Locate the cell with the specified text and output its [x, y] center coordinate. 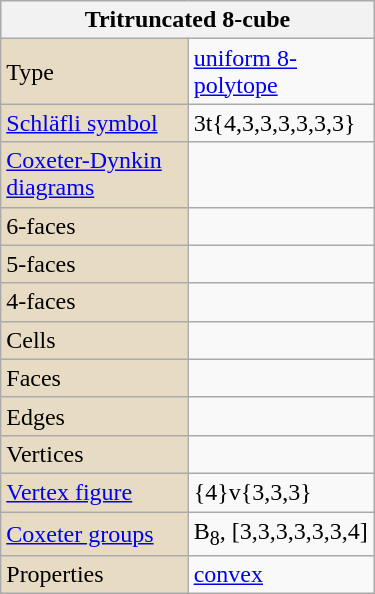
5-faces [94, 264]
Schläfli symbol [94, 123]
Coxeter groups [94, 534]
4-faces [94, 302]
6-faces [94, 226]
Type [94, 72]
uniform 8-polytope [281, 72]
Vertex figure [94, 492]
Properties [94, 575]
Tritruncated 8-cube [188, 20]
B8, [3,3,3,3,3,3,4] [281, 534]
Edges [94, 416]
Coxeter-Dynkin diagrams [94, 174]
Vertices [94, 454]
Cells [94, 340]
3t{4,3,3,3,3,3,3} [281, 123]
convex [281, 575]
{4}v{3,3,3} [281, 492]
Faces [94, 378]
